From the cell containing the given text, extract its center point as (x, y) coordinate. 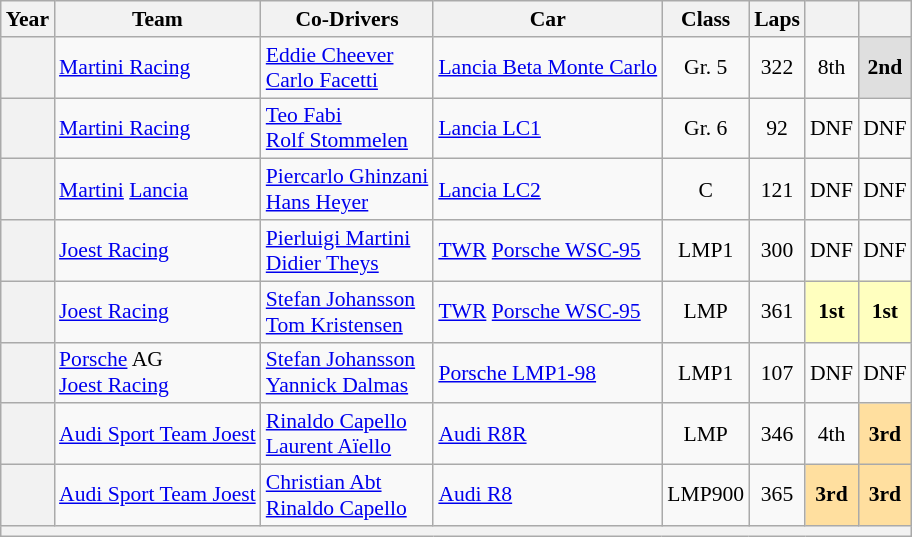
107 (777, 372)
Martini Lancia (158, 190)
Lancia LC2 (548, 190)
Eddie Cheever Carlo Facetti (348, 68)
Audi R8R (548, 434)
346 (777, 434)
8th (832, 68)
Teo Fabi Rolf Stommelen (348, 128)
Laps (777, 19)
4th (832, 434)
Car (548, 19)
2nd (884, 68)
Rinaldo Capello Laurent Aïello (348, 434)
Lancia Beta Monte Carlo (548, 68)
361 (777, 312)
Class (706, 19)
LMP900 (706, 496)
Christian Abt Rinaldo Capello (348, 496)
Gr. 5 (706, 68)
300 (777, 250)
121 (777, 190)
Audi R8 (548, 496)
Stefan Johansson Tom Kristensen (348, 312)
Year (28, 19)
Gr. 6 (706, 128)
Porsche LMP1-98 (548, 372)
92 (777, 128)
C (706, 190)
Lancia LC1 (548, 128)
Porsche AG Joest Racing (158, 372)
Co-Drivers (348, 19)
Pierluigi Martini Didier Theys (348, 250)
Team (158, 19)
322 (777, 68)
Piercarlo Ghinzani Hans Heyer (348, 190)
365 (777, 496)
Stefan Johansson Yannick Dalmas (348, 372)
